From the cell containing the given text, extract its center point as (x, y) coordinate. 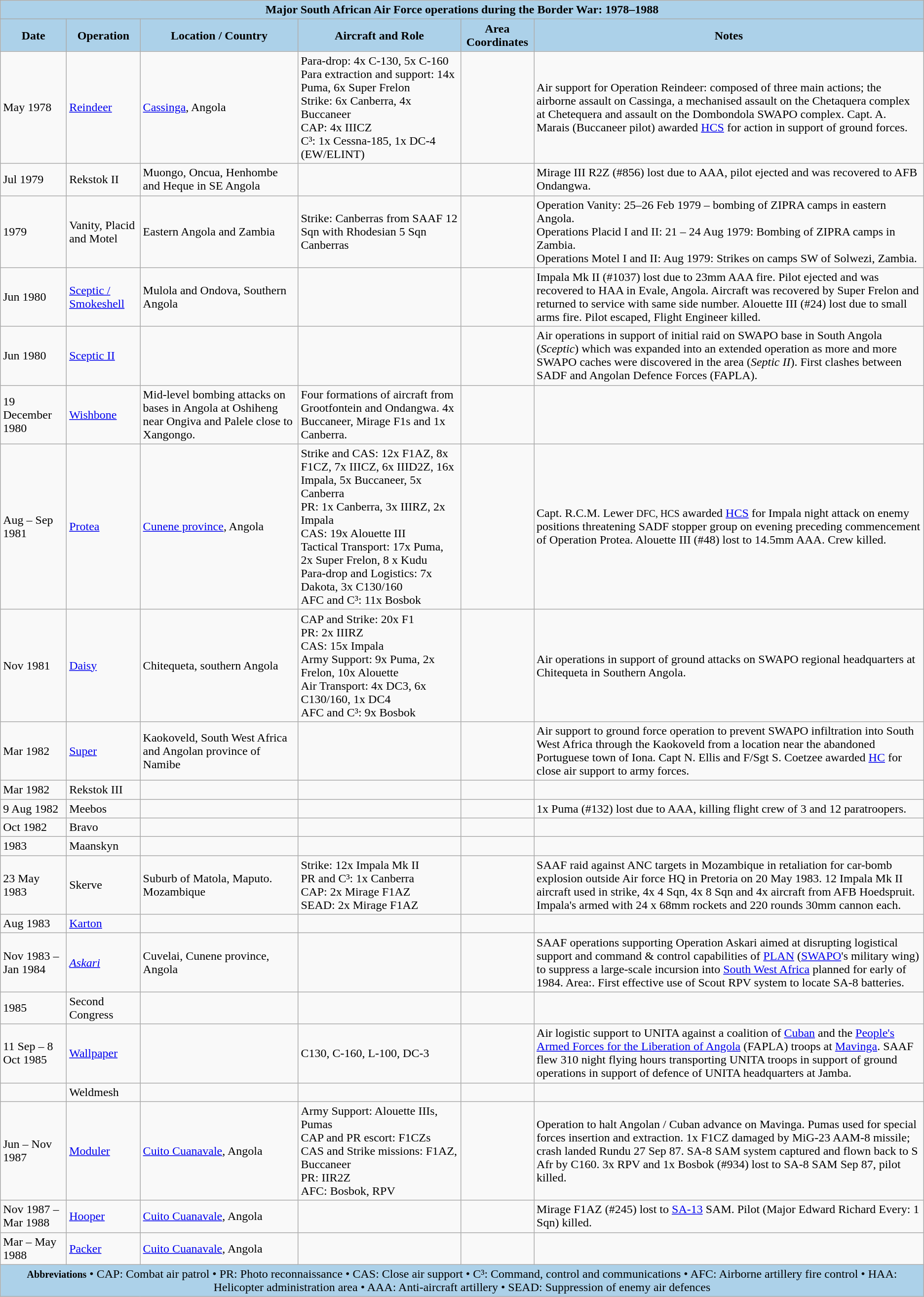
Location / Country (219, 36)
Aircraft and Role (379, 36)
Wallpaper (104, 1054)
Karton (104, 924)
1x Puma (#132) lost due to AAA, killing flight crew of 3 and 12 paratroopers. (729, 808)
1979 (34, 232)
Eastern Angola and Zambia (219, 232)
Area Coordinates (497, 36)
Cunene province, Angola (219, 526)
Chitequeta, southern Angola (219, 666)
23 May 1983 (34, 885)
Nov 1981 (34, 666)
Daisy (104, 666)
Packer (104, 1248)
Askari (104, 963)
Moduler (104, 1151)
Aug 1983 (34, 924)
Strike: Canberras from SAAF 12 Sqn with Rhodesian 5 Sqn Canberras (379, 232)
Army Support: Alouette IIIs, PumasCAP and PR escort: F1CZsCAS and Strike missions: F1AZ, BuccaneerPR: IIR2ZAFC: Bosbok, RPV (379, 1151)
Mar – May 1988 (34, 1248)
Protea (104, 526)
Maanskyn (104, 846)
Rekstok II (104, 180)
Skerve (104, 885)
Bravo (104, 827)
Nov 1983 – Jan 1984 (34, 963)
Suburb of Matola, Maputo. Mozambique (219, 885)
Kaokoveld, South West Africa and Angolan province of Namibe (219, 750)
Mirage III R2Z (#856) lost due to AAA, pilot ejected and was recovered to AFB Ondangwa. (729, 180)
Operation (104, 36)
Meebos (104, 808)
Nov 1987 – Mar 1988 (34, 1217)
Mid-level bombing attacks on bases in Angola at Oshiheng near Ongiva and Palele close to Xangongo. (219, 415)
May 1978 (34, 108)
Jun – Nov 1987 (34, 1151)
Mirage F1AZ (#245) lost to SA-13 SAM. Pilot (Major Edward Richard Every: 1 Sqn) killed. (729, 1217)
Four formations of aircraft from Grootfontein and Ondangwa. 4x Buccaneer, Mirage F1s and 1x Canberra. (379, 415)
Sceptic II (104, 355)
Second Congress (104, 1008)
Rekstok III (104, 789)
1985 (34, 1008)
Major South African Air Force operations during the Border War: 1978–1988 (462, 10)
1983 (34, 846)
Cassinga, Angola (219, 108)
Reindeer (104, 108)
Strike: 12x Impala Mk IIPR and C³: 1x CanberraCAP: 2x Mirage F1AZSEAD: 2x Mirage F1AZ (379, 885)
Date (34, 36)
19 December 1980 (34, 415)
Air operations in support of ground attacks on SWAPO regional headquarters at Chitequeta in Southern Angola. (729, 666)
C130, C-160, L-100, DC-3 (379, 1054)
Wishbone (104, 415)
Vanity, Placid and Motel (104, 232)
Muongo, Oncua, Henhombe and Heque in SE Angola (219, 180)
Super (104, 750)
Hooper (104, 1217)
Mulola and Ondova, Southern Angola (219, 297)
11 Sep – 8 Oct 1985 (34, 1054)
Notes (729, 36)
9 Aug 1982 (34, 808)
Jul 1979 (34, 180)
Sceptic / Smokeshell (104, 297)
Weldmesh (104, 1092)
Cuvelai, Cunene province, Angola (219, 963)
Oct 1982 (34, 827)
Aug – Sep 1981 (34, 526)
